For the text-containing cell, return its midpoint in (X, Y) coordinate format. 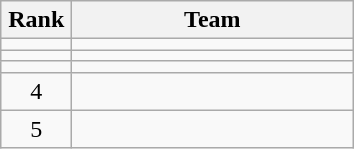
Rank (36, 20)
5 (36, 129)
4 (36, 91)
Team (212, 20)
